From the cell containing the given text, extract its center point as (X, Y) coordinate. 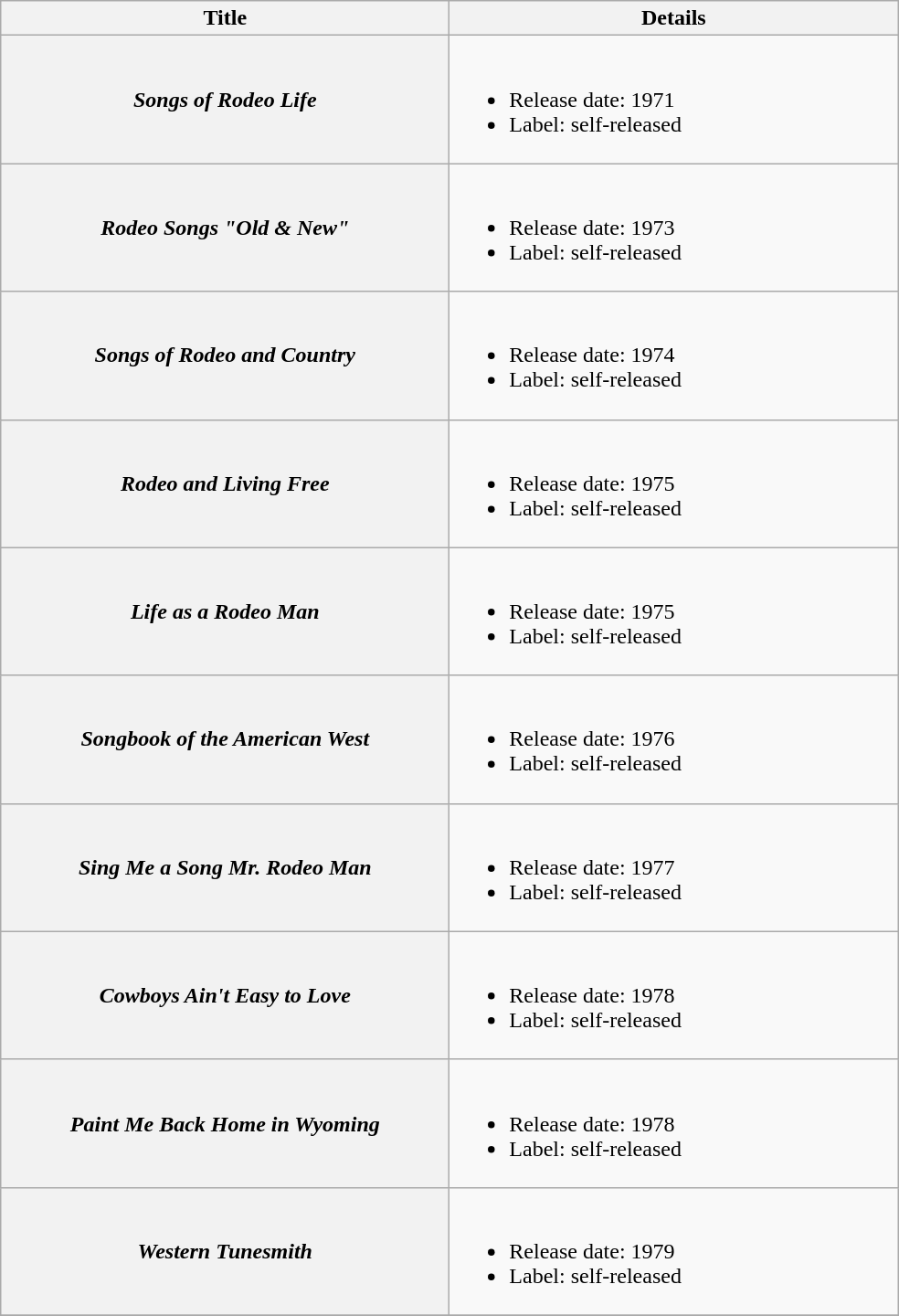
Songs of Rodeo Life (225, 100)
Paint Me Back Home in Wyoming (225, 1123)
Sing Me a Song Mr. Rodeo Man (225, 867)
Release date: 1971Label: self-released (674, 100)
Release date: 1976Label: self-released (674, 739)
Rodeo Songs "Old & New" (225, 228)
Release date: 1973Label: self-released (674, 228)
Details (674, 18)
Life as a Rodeo Man (225, 611)
Rodeo and Living Free (225, 483)
Release date: 1977Label: self-released (674, 867)
Cowboys Ain't Easy to Love (225, 995)
Western Tunesmith (225, 1251)
Songs of Rodeo and Country (225, 356)
Title (225, 18)
Release date: 1974Label: self-released (674, 356)
Release date: 1979Label: self-released (674, 1251)
Songbook of the American West (225, 739)
